Provide the (x, y) coordinate of the cell's center where the given text is located.  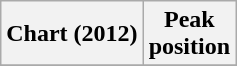
Peak position (189, 34)
Chart (2012) (72, 34)
